Provide the [X, Y] coordinate of the cell's center where the given text is located.  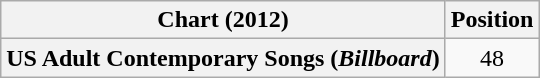
Chart (2012) [223, 20]
Position [492, 20]
US Adult Contemporary Songs (Billboard) [223, 58]
48 [492, 58]
